Detect which cell encompasses the target text, then output its [X, Y] center coordinate. 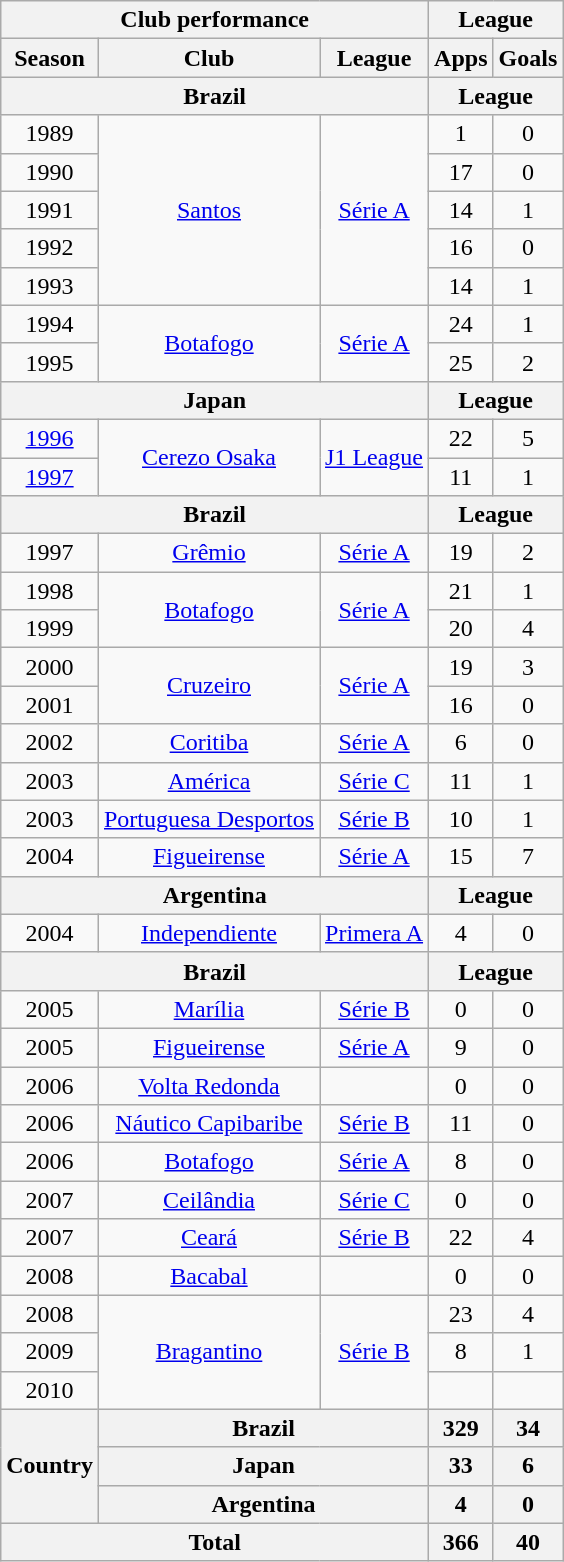
Total [215, 1542]
J1 League [374, 457]
Cerezo Osaka [208, 457]
Primera A [374, 933]
Season [50, 58]
7 [528, 857]
1990 [50, 172]
Marília [208, 1009]
2000 [50, 667]
17 [461, 172]
2009 [50, 1352]
Club [208, 58]
1991 [50, 210]
329 [461, 1428]
24 [461, 324]
Bacabal [208, 1276]
Santos [208, 210]
23 [461, 1314]
Volta Redonda [208, 1085]
Goals [528, 58]
Grêmio [208, 553]
2010 [50, 1390]
1989 [50, 134]
1994 [50, 324]
América [208, 781]
Apps [461, 58]
1993 [50, 286]
Club performance [215, 20]
1992 [50, 248]
Portuguesa Desportos [208, 819]
1996 [50, 438]
Ceilândia [208, 1200]
25 [461, 362]
Náutico Capibaribe [208, 1124]
2001 [50, 705]
3 [528, 667]
2002 [50, 743]
9 [461, 1047]
1995 [50, 362]
366 [461, 1542]
Cruzeiro [208, 686]
10 [461, 819]
5 [528, 438]
34 [528, 1428]
1999 [50, 629]
1998 [50, 591]
Independiente [208, 933]
20 [461, 629]
33 [461, 1466]
15 [461, 857]
40 [528, 1542]
Bragantino [208, 1352]
Coritiba [208, 743]
21 [461, 591]
Ceará [208, 1238]
Country [50, 1466]
